For the text-containing cell, return its midpoint in [X, Y] coordinate format. 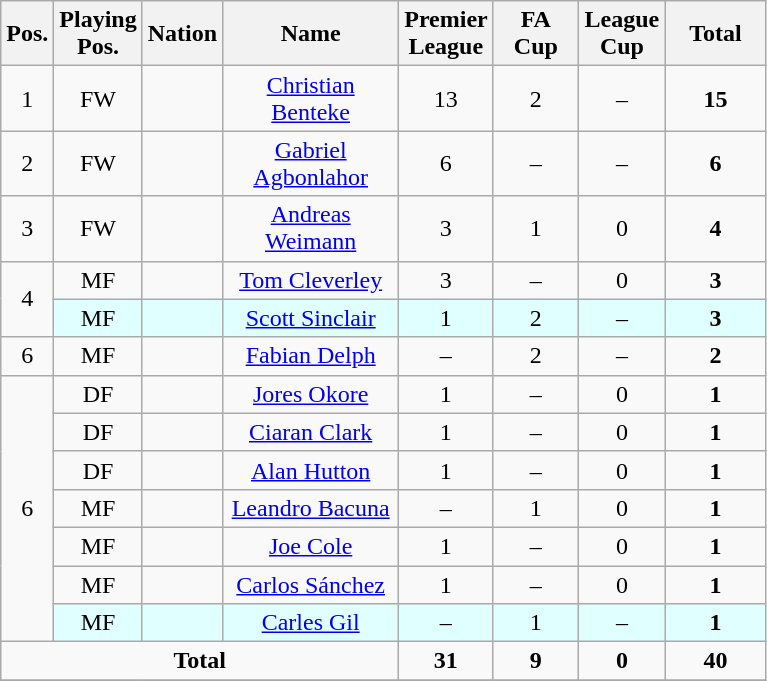
Gabriel Agbonlahor [311, 164]
40 [716, 661]
Christian Benteke [311, 98]
Nation [182, 34]
Alan Hutton [311, 470]
31 [446, 661]
Tom Cleverley [311, 280]
Premier League [446, 34]
9 [536, 661]
Carles Gil [311, 623]
Fabian Delph [311, 356]
Pos. [28, 34]
Playing Pos. [98, 34]
Ciaran Clark [311, 432]
Scott Sinclair [311, 318]
League Cup [622, 34]
15 [716, 98]
Andreas Weimann [311, 228]
Joe Cole [311, 546]
Leandro Bacuna [311, 508]
FA Cup [536, 34]
13 [446, 98]
Name [311, 34]
Jores Okore [311, 394]
Carlos Sánchez [311, 585]
